Return the [X, Y] coordinate for the center point of the cell that contains the specified text.  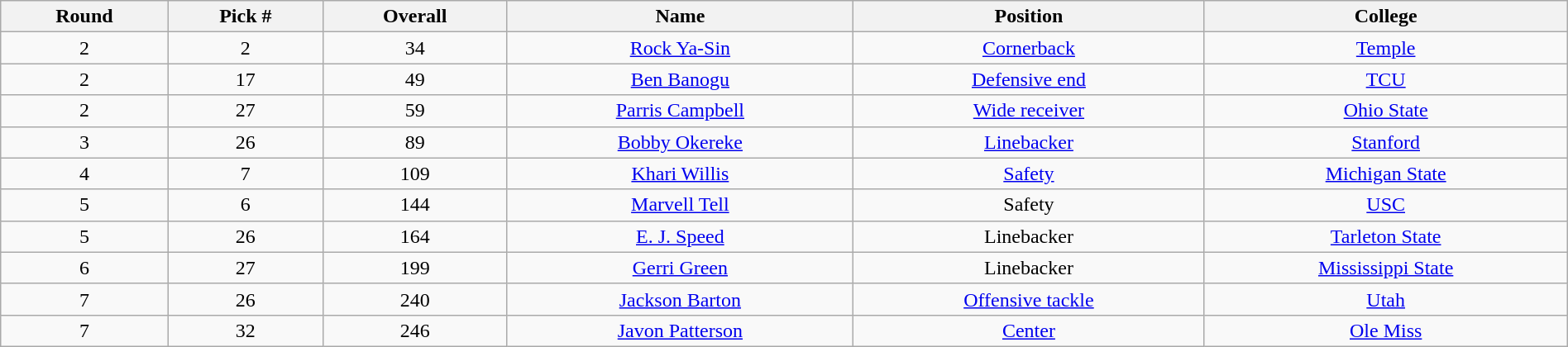
Defensive end [1029, 79]
49 [414, 79]
Rock Ya-Sin [680, 48]
Gerri Green [680, 268]
Ole Miss [1386, 330]
199 [414, 268]
Offensive tackle [1029, 299]
College [1386, 17]
Bobby Okereke [680, 142]
109 [414, 173]
Position [1029, 17]
Khari Willis [680, 173]
4 [84, 173]
Cornerback [1029, 48]
E. J. Speed [680, 236]
Utah [1386, 299]
Stanford [1386, 142]
Pick # [245, 17]
Center [1029, 330]
Marvell Tell [680, 205]
59 [414, 111]
3 [84, 142]
Michigan State [1386, 173]
Name [680, 17]
Mississippi State [1386, 268]
Round [84, 17]
Jackson Barton [680, 299]
144 [414, 205]
Parris Campbell [680, 111]
246 [414, 330]
Temple [1386, 48]
Wide receiver [1029, 111]
Overall [414, 17]
Tarleton State [1386, 236]
Ben Banogu [680, 79]
17 [245, 79]
USC [1386, 205]
164 [414, 236]
TCU [1386, 79]
Javon Patterson [680, 330]
240 [414, 299]
34 [414, 48]
32 [245, 330]
89 [414, 142]
Ohio State [1386, 111]
